Find where the given text appears and provide that cell's center as [X, Y] coordinate. 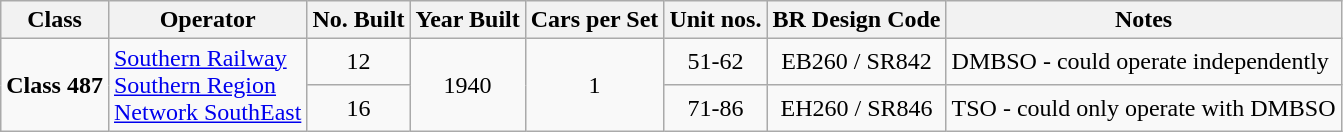
Class 487 [55, 85]
Class [55, 20]
1940 [468, 85]
Southern RailwaySouthern RegionNetwork SouthEast [207, 85]
51-62 [716, 62]
BR Design Code [856, 20]
1 [594, 85]
No. Built [358, 20]
71-86 [716, 108]
Year Built [468, 20]
Operator [207, 20]
DMBSO - could operate independently [1144, 62]
Unit nos. [716, 20]
Cars per Set [594, 20]
TSO - could only operate with DMBSO [1144, 108]
EB260 / SR842 [856, 62]
16 [358, 108]
12 [358, 62]
Notes [1144, 20]
EH260 / SR846 [856, 108]
